Return [X, Y] of the center of cell containing provided text 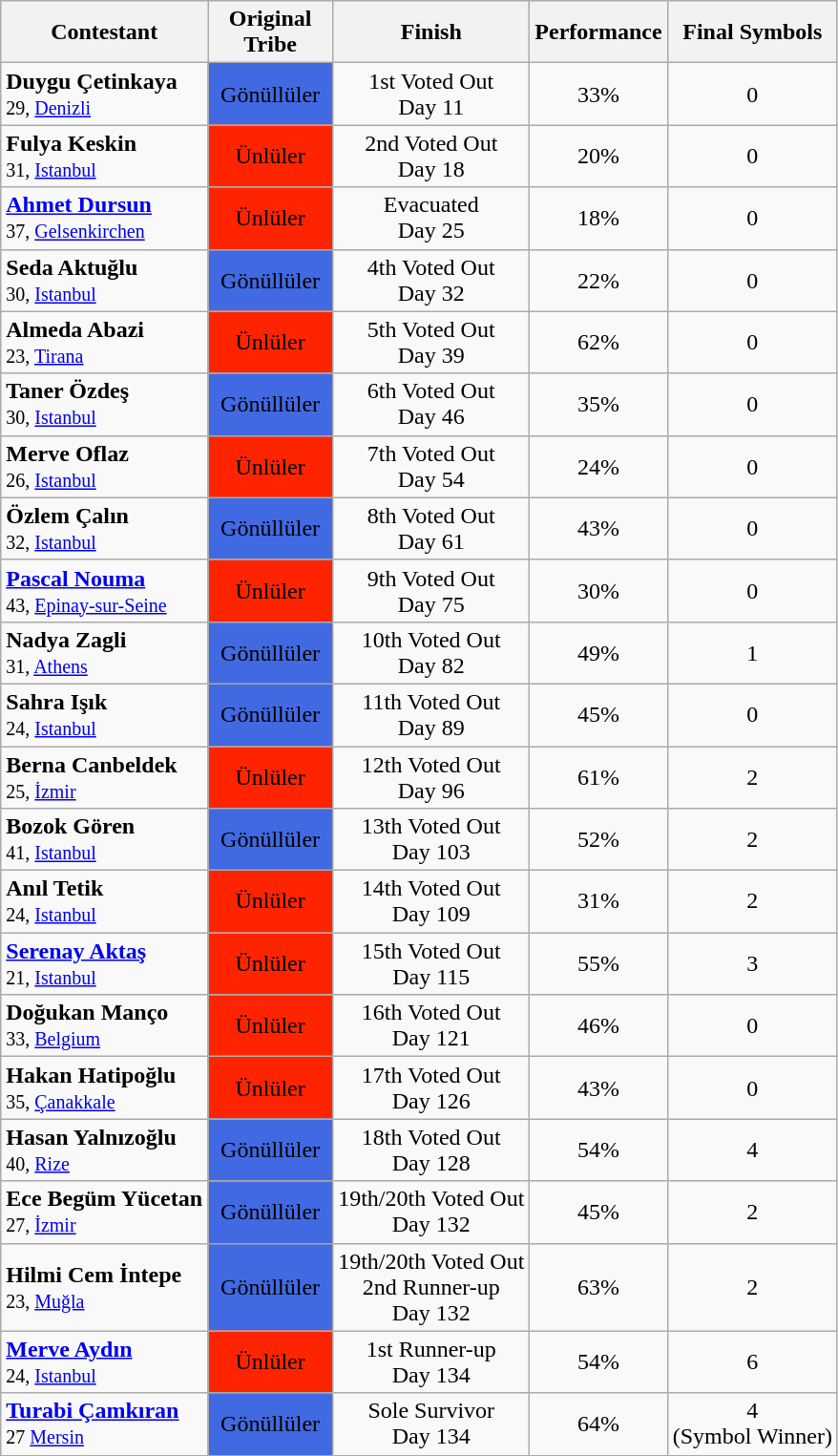
18th Voted Out Day 128 [431, 1150]
1 [752, 653]
Berna Canbeldek25, İzmir [105, 777]
Merve Aydın24, Istanbul [105, 1361]
Anıl Tetik24, Istanbul [105, 901]
Contestant [105, 32]
Hilmi Cem İntepe23, Muğla [105, 1287]
33% [598, 94]
Evacuated Day 25 [431, 218]
Bozok Gören41, Istanbul [105, 840]
Taner Özdeş30, Istanbul [105, 405]
13th Voted Out Day 103 [431, 840]
Nadya Zagli31, Athens [105, 653]
Almeda Abazi23, Tirana [105, 342]
19th/20th Voted Out Day 132 [431, 1213]
6th Voted Out Day 46 [431, 405]
14th Voted Out Day 109 [431, 901]
61% [598, 777]
Ece Begüm Yücetan27, İzmir [105, 1213]
64% [598, 1424]
30% [598, 590]
52% [598, 840]
46% [598, 1025]
4 [752, 1150]
22% [598, 281]
12th Voted Out Day 96 [431, 777]
Pascal Nouma43, Epinay-sur-Seine [105, 590]
Finish [431, 32]
19th/20th Voted Out 2nd Runner-up Day 132 [431, 1287]
Merve Oflaz26, Istanbul [105, 466]
20% [598, 157]
2nd Voted Out Day 18 [431, 157]
15th Voted Out Day 115 [431, 964]
55% [598, 964]
Sahra Işık24, Istanbul [105, 714]
Hakan Hatipoğlu35, Çanakkale [105, 1088]
4th Voted Out Day 32 [431, 281]
16th Voted Out Day 121 [431, 1025]
35% [598, 405]
62% [598, 342]
Duygu Çetinkaya29, Denizli [105, 94]
Original Tribe [271, 32]
Serenay Aktaş21, Istanbul [105, 964]
Ahmet Dursun37, Gelsenkirchen [105, 218]
24% [598, 466]
63% [598, 1287]
11th Voted Out Day 89 [431, 714]
8th Voted Out Day 61 [431, 529]
4(Symbol Winner) [752, 1424]
7th Voted Out Day 54 [431, 466]
Seda Aktuğlu30, Istanbul [105, 281]
1st Runner-up Day 134 [431, 1361]
49% [598, 653]
6 [752, 1361]
18% [598, 218]
17th Voted Out Day 126 [431, 1088]
Performance [598, 32]
1st Voted Out Day 11 [431, 94]
Final Symbols [752, 32]
9th Voted Out Day 75 [431, 590]
Doğukan Manço33, Belgium [105, 1025]
3 [752, 964]
Özlem Çalın32, Istanbul [105, 529]
10th Voted Out Day 82 [431, 653]
Turabi Çamkıran27 Mersin [105, 1424]
31% [598, 901]
Hasan Yalnızoğlu40, Rize [105, 1150]
5th Voted Out Day 39 [431, 342]
Fulya Keskin31, Istanbul [105, 157]
Sole Survivor Day 134 [431, 1424]
